For the text-containing cell, return its midpoint in [x, y] coordinate format. 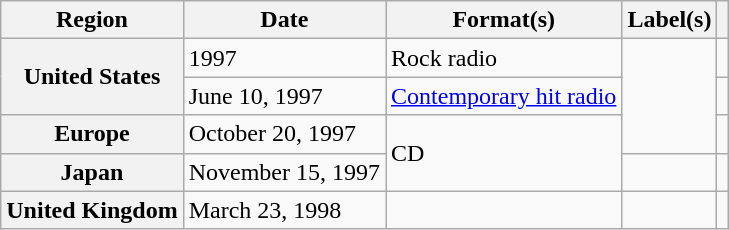
Label(s) [670, 20]
CD [504, 153]
Contemporary hit radio [504, 96]
March 23, 1998 [284, 210]
Format(s) [504, 20]
Rock radio [504, 58]
Region [92, 20]
November 15, 1997 [284, 172]
Japan [92, 172]
United States [92, 77]
United Kingdom [92, 210]
October 20, 1997 [284, 134]
1997 [284, 58]
Europe [92, 134]
Date [284, 20]
June 10, 1997 [284, 96]
